Capture the cell that displays the provided text and extract its [x, y] central coordinate. 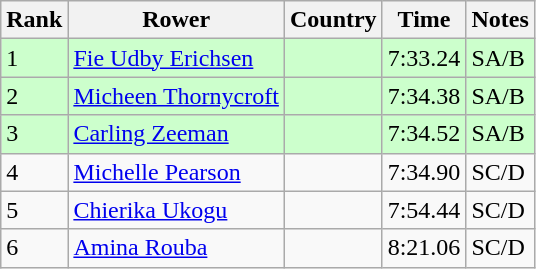
7:34.52 [424, 134]
7:33.24 [424, 58]
Country [333, 20]
Chierika Ukogu [176, 210]
2 [34, 96]
Michelle Pearson [176, 172]
Amina Rouba [176, 248]
Notes [500, 20]
Rank [34, 20]
5 [34, 210]
Time [424, 20]
Rower [176, 20]
1 [34, 58]
Fie Udby Erichsen [176, 58]
Carling Zeeman [176, 134]
3 [34, 134]
7:34.90 [424, 172]
Micheen Thornycroft [176, 96]
4 [34, 172]
7:34.38 [424, 96]
6 [34, 248]
7:54.44 [424, 210]
8:21.06 [424, 248]
